Find where the given text appears and provide that cell's center as [x, y] coordinate. 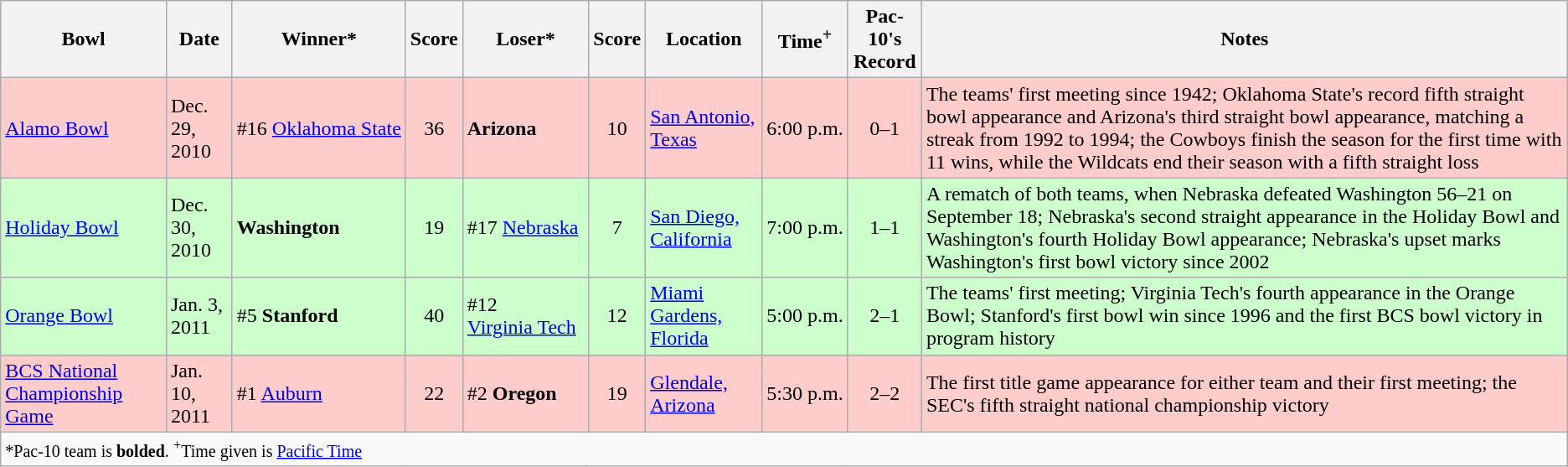
Time+ [805, 39]
Miami Gardens, Florida [704, 316]
7:00 p.m. [805, 228]
BCS National Championship Game [84, 393]
Location [704, 39]
Washington [318, 228]
Winner* [318, 39]
#17 Nebraska [526, 228]
Pac-10'sRecord [885, 39]
San Diego, California [704, 228]
12 [617, 316]
#2 Oregon [526, 393]
Holiday Bowl [84, 228]
Alamo Bowl [84, 127]
Date [199, 39]
San Antonio, Texas [704, 127]
2–1 [885, 316]
22 [434, 393]
Dec. 30, 2010 [199, 228]
Arizona [526, 127]
1–1 [885, 228]
Orange Bowl [84, 316]
0–1 [885, 127]
Bowl [84, 39]
Loser* [526, 39]
#5 Stanford [318, 316]
#16 Oklahoma State [318, 127]
Glendale, Arizona [704, 393]
Jan. 10, 2011 [199, 393]
#12 Virginia Tech [526, 316]
#1 Auburn [318, 393]
36 [434, 127]
40 [434, 316]
The first title game appearance for either team and their first meeting; the SEC's fifth straight national championship victory [1245, 393]
Notes [1245, 39]
5:30 p.m. [805, 393]
Jan. 3, 2011 [199, 316]
6:00 p.m. [805, 127]
2–2 [885, 393]
10 [617, 127]
Dec. 29, 2010 [199, 127]
7 [617, 228]
5:00 p.m. [805, 316]
*Pac-10 team is bolded. +Time given is Pacific Time [784, 449]
